For the text-containing cell, return its midpoint in (x, y) coordinate format. 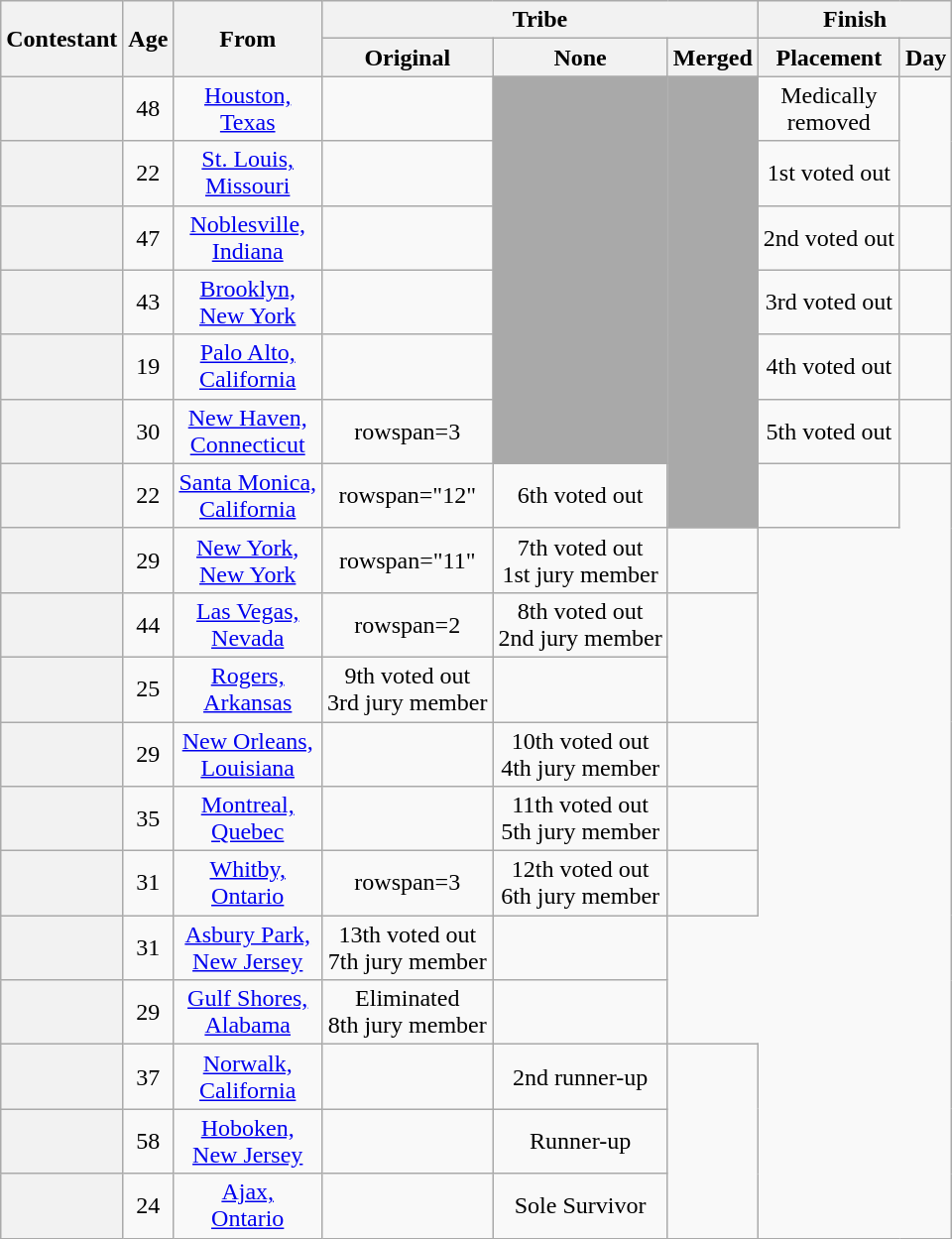
Finish (855, 20)
30 (149, 431)
New Orleans,Louisiana (248, 754)
6th voted out (580, 496)
Contestant (61, 39)
rowspan="11" (408, 559)
11th voted out5th jury member (580, 819)
19 (149, 367)
8th voted out2nd jury member (580, 625)
rowspan="12" (408, 496)
Medicallyremoved (829, 109)
5th voted out (829, 431)
24 (149, 1206)
Sole Survivor (580, 1206)
35 (149, 819)
New York,New York (248, 559)
Eliminated8th jury member (408, 1012)
44 (149, 625)
Age (149, 39)
Las Vegas,Nevada (248, 625)
2nd runner-up (580, 1077)
rowspan=2 (408, 625)
10th voted out4th jury member (580, 754)
From (248, 39)
Runner-up (580, 1141)
Montreal,Quebec (248, 819)
Hoboken,New Jersey (248, 1141)
Original (408, 58)
1st voted out (829, 173)
Houston,Texas (248, 109)
58 (149, 1141)
Placement (829, 58)
Norwalk,California (248, 1077)
Day (925, 58)
12th voted out6th jury member (580, 883)
None (580, 58)
43 (149, 302)
Brooklyn,New York (248, 302)
25 (149, 688)
Santa Monica,California (248, 496)
New Haven,Connecticut (248, 431)
Palo Alto,California (248, 367)
Merged (712, 58)
Noblesville,Indiana (248, 238)
7th voted out1st jury member (580, 559)
9th voted out3rd jury member (408, 688)
3rd voted out (829, 302)
Asbury Park,New Jersey (248, 948)
St. Louis,Missouri (248, 173)
Ajax,Ontario (248, 1206)
Rogers,Arkansas (248, 688)
Tribe (540, 20)
2nd voted out (829, 238)
13th voted out7th jury member (408, 948)
48 (149, 109)
47 (149, 238)
4th voted out (829, 367)
Whitby,Ontario (248, 883)
37 (149, 1077)
Gulf Shores,Alabama (248, 1012)
